From the cell containing the given text, extract its center point as (X, Y) coordinate. 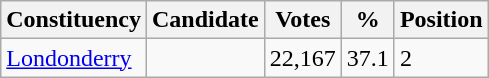
Constituency (74, 20)
% (368, 20)
Votes (302, 20)
Candidate (205, 20)
Londonderry (74, 58)
2 (441, 58)
37.1 (368, 58)
Position (441, 20)
22,167 (302, 58)
